Search for the cell housing the specified text and yield its [X, Y] center coordinate. 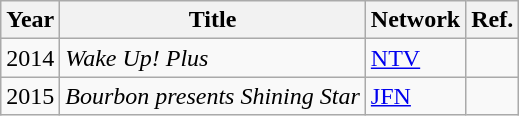
Title [213, 20]
Bourbon presents Shining Star [213, 96]
NTV [415, 58]
2014 [30, 58]
2015 [30, 96]
Wake Up! Plus [213, 58]
Network [415, 20]
Year [30, 20]
JFN [415, 96]
Ref. [492, 20]
